Determine the (x, y) coordinate at the center of the cell enclosing the given text.  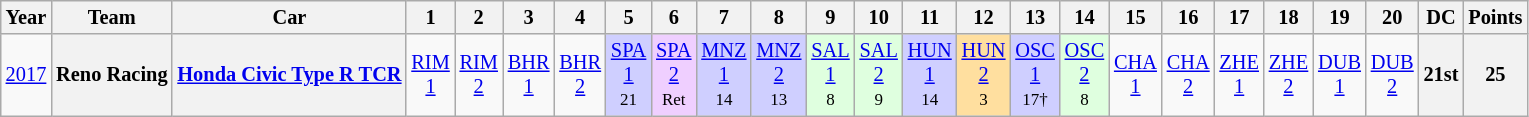
ZHE2 (1288, 75)
Team (112, 17)
11 (930, 17)
SPA2Ret (674, 75)
RIM1 (430, 75)
SAL18 (830, 75)
19 (1340, 17)
1 (430, 17)
14 (1084, 17)
CHA2 (1188, 75)
2017 (26, 75)
Honda Civic Type R TCR (289, 75)
DUB2 (1392, 75)
BHR1 (529, 75)
Points (1495, 17)
25 (1495, 75)
OSC28 (1084, 75)
MNZ114 (724, 75)
4 (580, 17)
CHA1 (1136, 75)
17 (1240, 17)
20 (1392, 17)
10 (879, 17)
Reno Racing (112, 75)
BHR2 (580, 75)
MNZ213 (778, 75)
16 (1188, 17)
9 (830, 17)
6 (674, 17)
DUB1 (1340, 75)
SPA121 (628, 75)
12 (984, 17)
HUN114 (930, 75)
HUN23 (984, 75)
DC (1442, 17)
8 (778, 17)
15 (1136, 17)
13 (1034, 17)
RIM2 (479, 75)
OSC117† (1034, 75)
Car (289, 17)
5 (628, 17)
18 (1288, 17)
ZHE1 (1240, 75)
21st (1442, 75)
3 (529, 17)
SAL29 (879, 75)
7 (724, 17)
2 (479, 17)
Year (26, 17)
